Return the [X, Y] coordinate for the center point of the cell that contains the specified text.  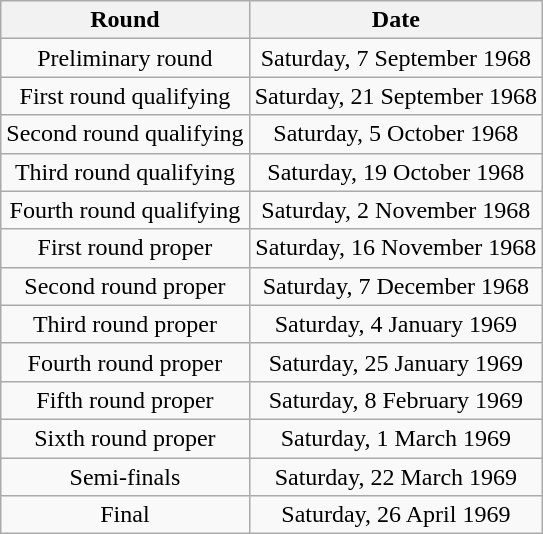
Saturday, 7 September 1968 [396, 58]
Saturday, 19 October 1968 [396, 172]
First round proper [125, 248]
Third round qualifying [125, 172]
Saturday, 1 March 1969 [396, 438]
Saturday, 21 September 1968 [396, 96]
Saturday, 8 February 1969 [396, 400]
Final [125, 515]
Saturday, 7 December 1968 [396, 286]
Preliminary round [125, 58]
Third round proper [125, 324]
First round qualifying [125, 96]
Date [396, 20]
Saturday, 22 March 1969 [396, 477]
Saturday, 2 November 1968 [396, 210]
Second round qualifying [125, 134]
Sixth round proper [125, 438]
Round [125, 20]
Fourth round proper [125, 362]
Second round proper [125, 286]
Fourth round qualifying [125, 210]
Saturday, 5 October 1968 [396, 134]
Saturday, 26 April 1969 [396, 515]
Saturday, 4 January 1969 [396, 324]
Saturday, 16 November 1968 [396, 248]
Semi-finals [125, 477]
Saturday, 25 January 1969 [396, 362]
Fifth round proper [125, 400]
